From the cell containing the given text, extract its center point as (X, Y) coordinate. 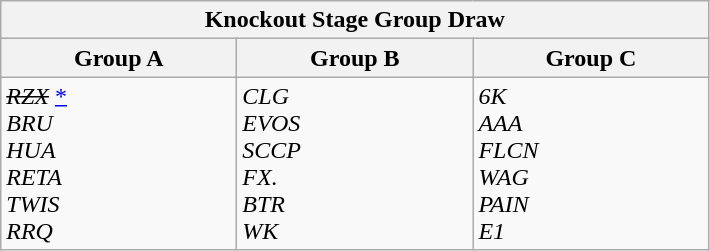
Group A (119, 58)
Group B (355, 58)
Knockout Stage Group Draw (355, 20)
CLG EVOS SCCP FX. BTR WK (355, 164)
Group C (591, 58)
RZX * BRU HUA RETA TWIS RRQ (119, 164)
6K AAA FLCN WAG PAIN E1 (591, 164)
